Capture the cell that displays the provided text and extract its (X, Y) central coordinate. 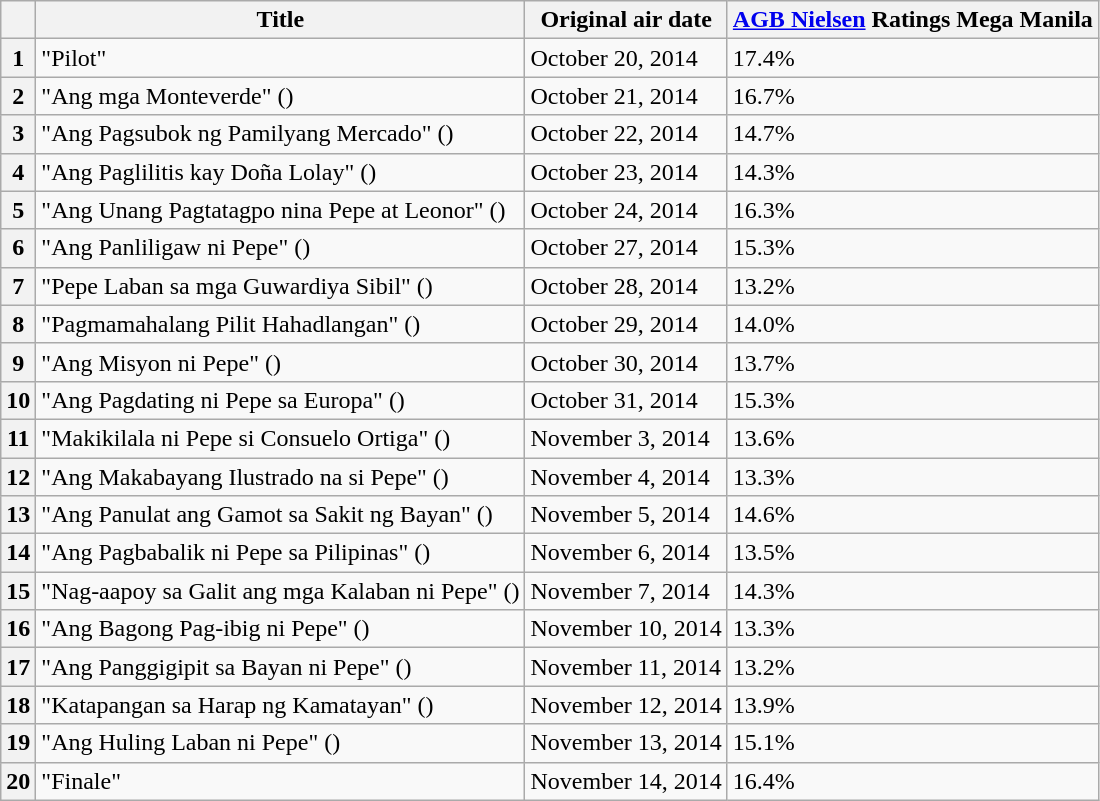
"Ang Panliligaw ni Pepe" () (280, 248)
"Pepe Laban sa mga Guwardiya Sibil" () (280, 286)
November 7, 2014 (626, 591)
3 (18, 134)
November 3, 2014 (626, 438)
15.1% (912, 743)
"Ang Huling Laban ni Pepe" () (280, 743)
13.9% (912, 705)
November 12, 2014 (626, 705)
14.0% (912, 324)
1 (18, 58)
October 20, 2014 (626, 58)
"Ang mga Monteverde" () (280, 96)
11 (18, 438)
Title (280, 20)
"Finale" (280, 781)
"Ang Pagsubok ng Pamilyang Mercado" () (280, 134)
November 14, 2014 (626, 781)
Original air date (626, 20)
4 (18, 172)
October 31, 2014 (626, 400)
AGB Nielsen Ratings Mega Manila (912, 20)
14.7% (912, 134)
"Ang Makabayang Ilustrado na si Pepe" () (280, 477)
October 30, 2014 (626, 362)
October 22, 2014 (626, 134)
November 6, 2014 (626, 553)
5 (18, 210)
October 29, 2014 (626, 324)
15 (18, 591)
"Pilot" (280, 58)
13.6% (912, 438)
November 11, 2014 (626, 667)
19 (18, 743)
"Ang Panulat ang Gamot sa Sakit ng Bayan" () (280, 515)
17 (18, 667)
"Ang Paglilitis kay Doña Lolay" () (280, 172)
7 (18, 286)
2 (18, 96)
9 (18, 362)
13.5% (912, 553)
16.4% (912, 781)
16 (18, 629)
17.4% (912, 58)
"Nag-aapoy sa Galit ang mga Kalaban ni Pepe" () (280, 591)
"Makikilala ni Pepe si Consuelo Ortiga" () (280, 438)
13.7% (912, 362)
6 (18, 248)
10 (18, 400)
"Ang Unang Pagtatagpo nina Pepe at Leonor" () (280, 210)
October 23, 2014 (626, 172)
October 24, 2014 (626, 210)
12 (18, 477)
"Ang Panggigipit sa Bayan ni Pepe" () (280, 667)
October 27, 2014 (626, 248)
November 5, 2014 (626, 515)
8 (18, 324)
"Ang Bagong Pag-ibig ni Pepe" () (280, 629)
14.6% (912, 515)
October 28, 2014 (626, 286)
16.7% (912, 96)
13 (18, 515)
14 (18, 553)
"Ang Pagbabalik ni Pepe sa Pilipinas" () (280, 553)
"Ang Misyon ni Pepe" () (280, 362)
"Ang Pagdating ni Pepe sa Europa" () (280, 400)
16.3% (912, 210)
18 (18, 705)
October 21, 2014 (626, 96)
20 (18, 781)
"Katapangan sa Harap ng Kamatayan" () (280, 705)
"Pagmamahalang Pilit Hahadlangan" () (280, 324)
November 4, 2014 (626, 477)
November 10, 2014 (626, 629)
November 13, 2014 (626, 743)
